Locate the cell with the specified text and output its (X, Y) center coordinate. 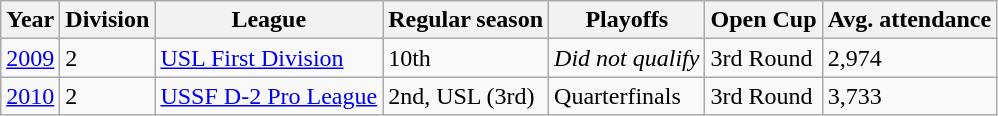
USSF D-2 Pro League (269, 96)
Quarterfinals (627, 96)
2009 (30, 58)
2nd, USL (3rd) (466, 96)
Open Cup (764, 20)
Division (108, 20)
Avg. attendance (910, 20)
Playoffs (627, 20)
3,733 (910, 96)
10th (466, 58)
2,974 (910, 58)
Regular season (466, 20)
Year (30, 20)
Did not qualify (627, 58)
2010 (30, 96)
USL First Division (269, 58)
League (269, 20)
